Determine the (X, Y) coordinate at the center of the cell enclosing the given text.  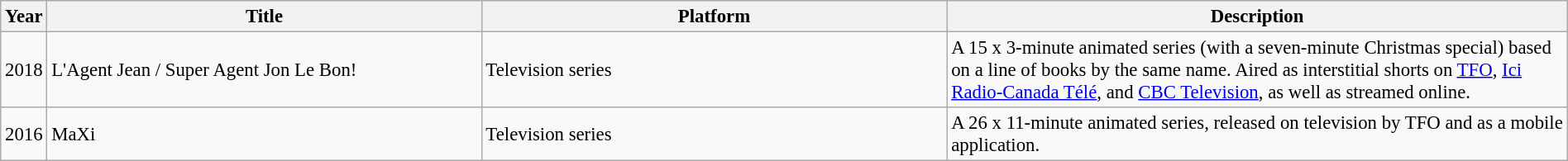
MaXi (265, 134)
Description (1257, 17)
L'Agent Jean / Super Agent Jon Le Bon! (265, 70)
Year (24, 17)
A 26 x 11-minute animated series, released on television by TFO and as a mobile application. (1257, 134)
Title (265, 17)
2016 (24, 134)
Platform (715, 17)
2018 (24, 70)
